Return [X, Y] of the center of cell containing provided text 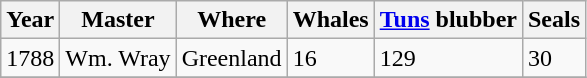
129 [448, 58]
Master [118, 20]
Seals [554, 20]
Greenland [232, 58]
1788 [30, 58]
Year [30, 20]
Tuns blubber [448, 20]
Wm. Wray [118, 58]
16 [330, 58]
30 [554, 58]
Whales [330, 20]
Where [232, 20]
